Search for the cell housing the specified text and yield its [X, Y] center coordinate. 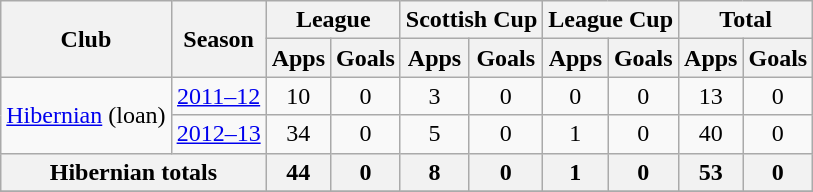
13 [711, 96]
2011–12 [218, 96]
8 [434, 172]
League [333, 20]
3 [434, 96]
Season [218, 39]
40 [711, 134]
44 [298, 172]
53 [711, 172]
34 [298, 134]
Hibernian totals [134, 172]
10 [298, 96]
Scottish Cup [471, 20]
2012–13 [218, 134]
Hibernian (loan) [86, 115]
Total [746, 20]
Club [86, 39]
League Cup [611, 20]
5 [434, 134]
